Identify which cell holds the provided text, then report its [X, Y] central coordinate. 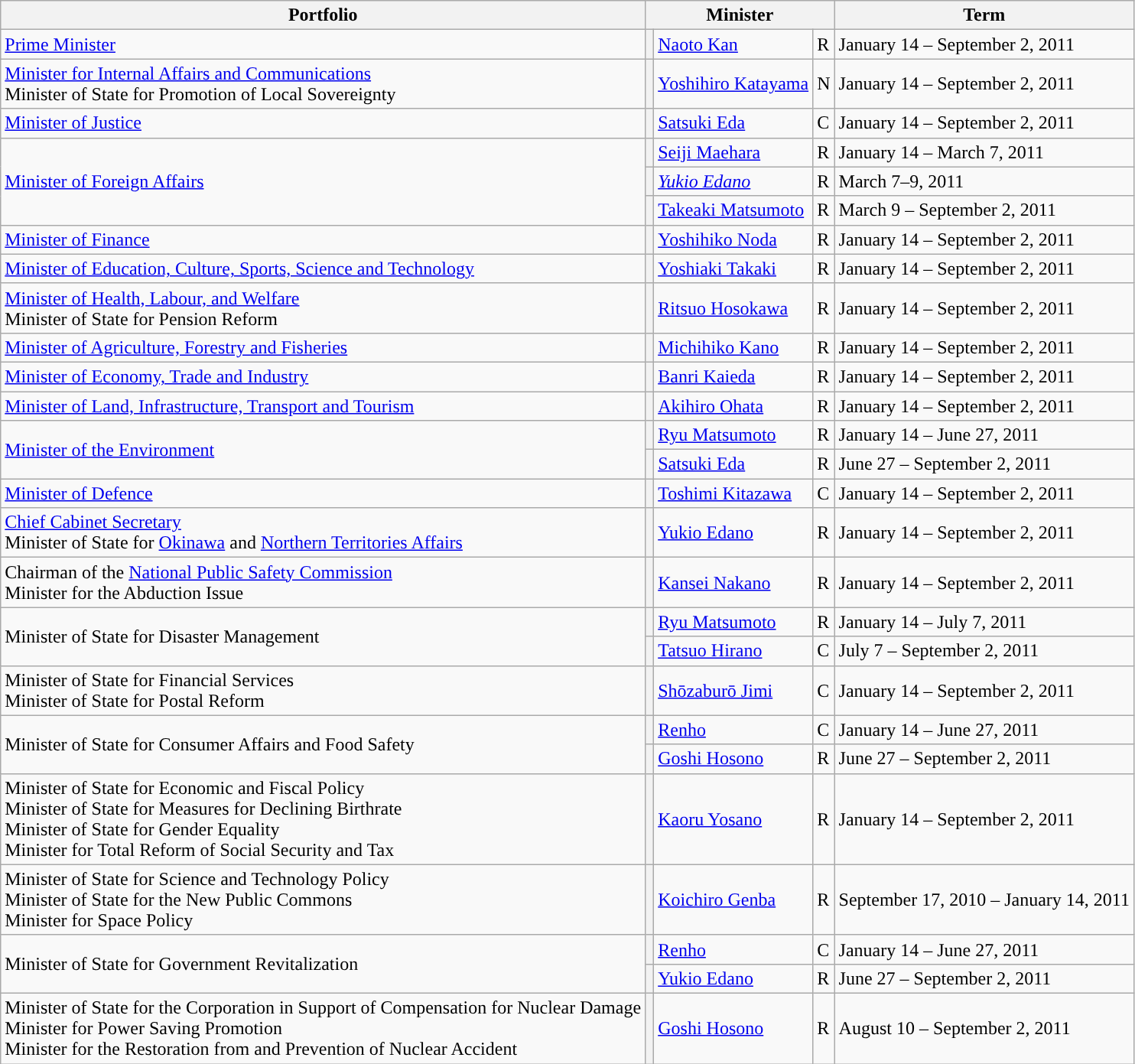
Minister of Agriculture, Forestry and Fisheries [323, 347]
January 14 – March 7, 2011 [984, 152]
Minister of Economy, Trade and Industry [323, 376]
Minister of Land, Infrastructure, Transport and Tourism [323, 406]
Akihiro Ohata [733, 406]
N [824, 84]
Minister of Foreign Affairs [323, 181]
Minister for Internal Affairs and Communications Minister of State for Promotion of Local Sovereignty [323, 84]
Minister of State for Consumer Affairs and Food Safety [323, 744]
Naoto Kan [733, 44]
Yoshiaki Takaki [733, 268]
Minister of State for Financial Services Minister of State for Postal Reform [323, 690]
Shōzaburō Jimi [733, 690]
Chief Cabinet Secretary Minister of State for Okinawa and Northern Territories Affairs [323, 532]
Yoshihiro Katayama [733, 84]
Minister of Health, Labour, and Welfare Minister of State for Pension Reform [323, 307]
Prime Minister [323, 44]
Seiji Maehara [733, 152]
Kaoru Yosano [733, 818]
Minister of the Environment [323, 450]
Minister of State for Disaster Management [323, 636]
Yoshihiko Noda [733, 239]
Minister of Defence [323, 493]
Kansei Nakano [733, 583]
Takeaki Matsumoto [733, 210]
Minister of Finance [323, 239]
March 7–9, 2011 [984, 181]
Minister of Justice [323, 123]
Banri Kaieda [733, 376]
Minister of State for Science and Technology Policy Minister of State for the New Public Commons Minister for Space Policy [323, 900]
Ritsuo Hosokawa [733, 307]
Minister [740, 15]
Term [984, 15]
Chairman of the National Public Safety Commission Minister for the Abduction Issue [323, 583]
Toshimi Kitazawa [733, 493]
Koichiro Genba [733, 900]
March 9 – September 2, 2011 [984, 210]
Tatsuo Hirano [733, 651]
Minister of State for Government Revitalization [323, 964]
July 7 – September 2, 2011 [984, 651]
August 10 – September 2, 2011 [984, 1028]
January 14 – July 7, 2011 [984, 622]
September 17, 2010 – January 14, 2011 [984, 900]
Minister of Education, Culture, Sports, Science and Technology [323, 268]
Michihiko Kano [733, 347]
Portfolio [323, 15]
